Return the (x, y) coordinate for the center point of the cell that contains the specified text.  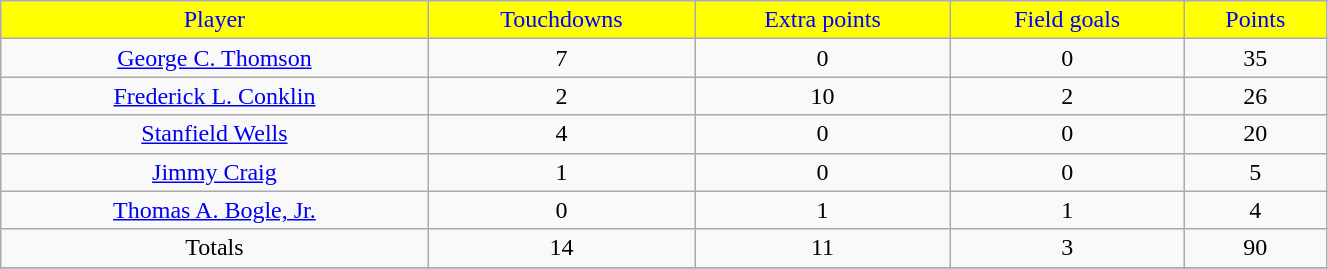
3 (1067, 248)
Player (214, 20)
Points (1255, 20)
George C. Thomson (214, 58)
14 (562, 248)
Thomas A. Bogle, Jr. (214, 210)
26 (1255, 96)
5 (1255, 172)
Totals (214, 248)
Touchdowns (562, 20)
35 (1255, 58)
Stanfield Wells (214, 134)
7 (562, 58)
Jimmy Craig (214, 172)
20 (1255, 134)
11 (822, 248)
Frederick L. Conklin (214, 96)
Extra points (822, 20)
90 (1255, 248)
10 (822, 96)
Field goals (1067, 20)
